From the cell containing the given text, extract its center point as [x, y] coordinate. 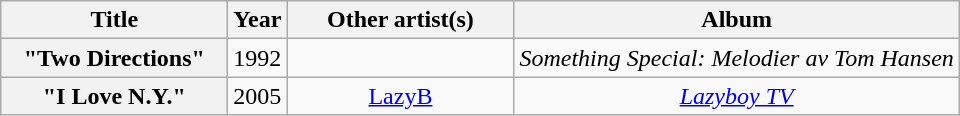
LazyB [400, 96]
Title [114, 20]
Album [736, 20]
1992 [258, 58]
2005 [258, 96]
"I Love N.Y." [114, 96]
Something Special: Melodier av Tom Hansen [736, 58]
"Two Directions" [114, 58]
Lazyboy TV [736, 96]
Other artist(s) [400, 20]
Year [258, 20]
